For the text-containing cell, return its midpoint in [X, Y] coordinate format. 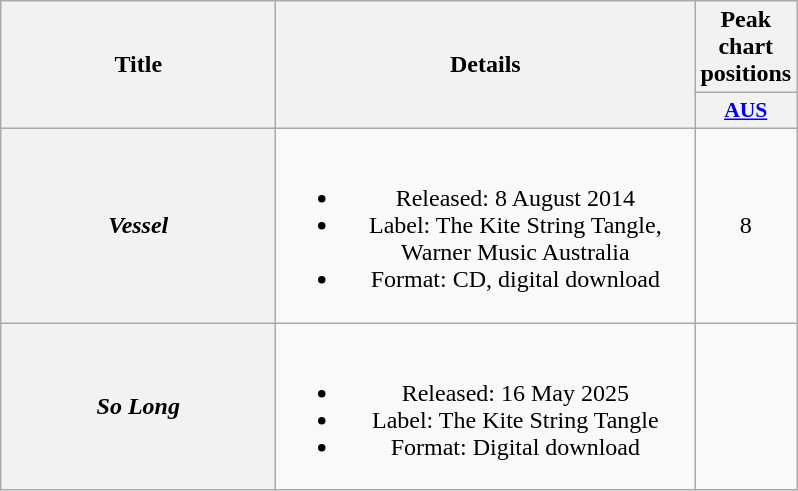
Details [486, 65]
So Long [138, 406]
Vessel [138, 225]
Peak chart positions [746, 47]
8 [746, 225]
Released: 16 May 2025Label: The Kite String TangleFormat: Digital download [486, 406]
AUS [746, 111]
Title [138, 65]
Released: 8 August 2014Label: The Kite String Tangle, Warner Music AustraliaFormat: CD, digital download [486, 225]
